From the cell containing the given text, extract its center point as [x, y] coordinate. 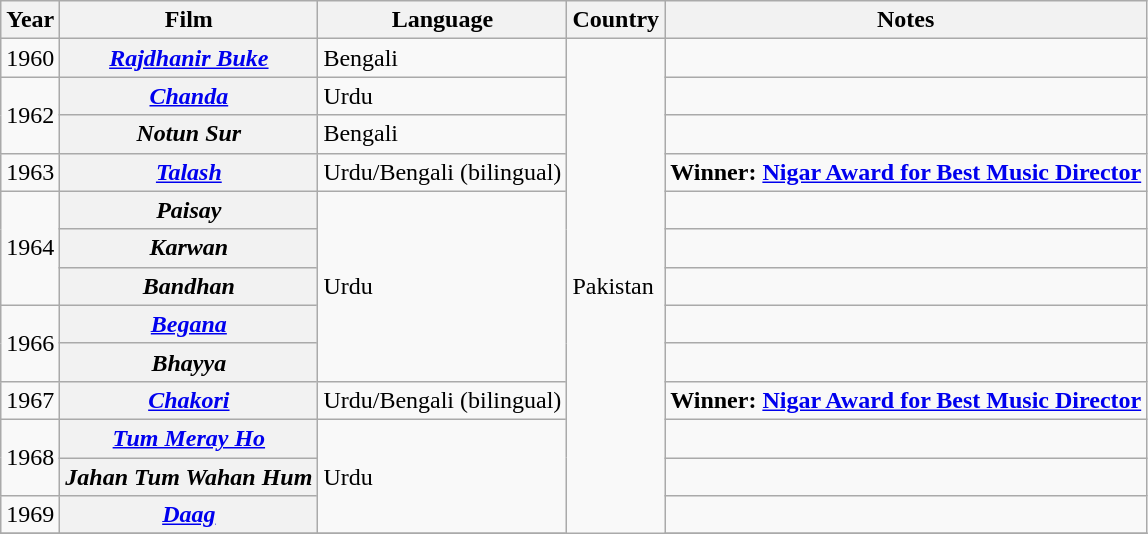
Jahan Tum Wahan Hum [189, 477]
Pakistan [616, 286]
1963 [30, 172]
Tum Meray Ho [189, 438]
Paisay [189, 210]
Year [30, 20]
Language [442, 20]
Chakori [189, 400]
Notes [906, 20]
Bandhan [189, 286]
Film [189, 20]
Begana [189, 324]
Karwan [189, 248]
Bhayya [189, 362]
1966 [30, 343]
1962 [30, 115]
1969 [30, 515]
1968 [30, 457]
Daag [189, 515]
1960 [30, 58]
Country [616, 20]
Chanda [189, 96]
Talash [189, 172]
Notun Sur [189, 134]
1967 [30, 400]
1964 [30, 248]
Rajdhanir Buke [189, 58]
